Pinpoint the cell where the given text exists, returning its (X, Y) midpoint coordinate. 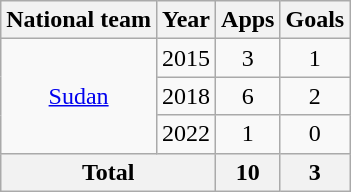
2015 (186, 58)
Goals (315, 20)
Total (108, 172)
2018 (186, 96)
2022 (186, 134)
10 (248, 172)
Sudan (79, 96)
Year (186, 20)
2 (315, 96)
National team (79, 20)
0 (315, 134)
6 (248, 96)
Apps (248, 20)
